Locate the cell with the specified text and output its (x, y) center coordinate. 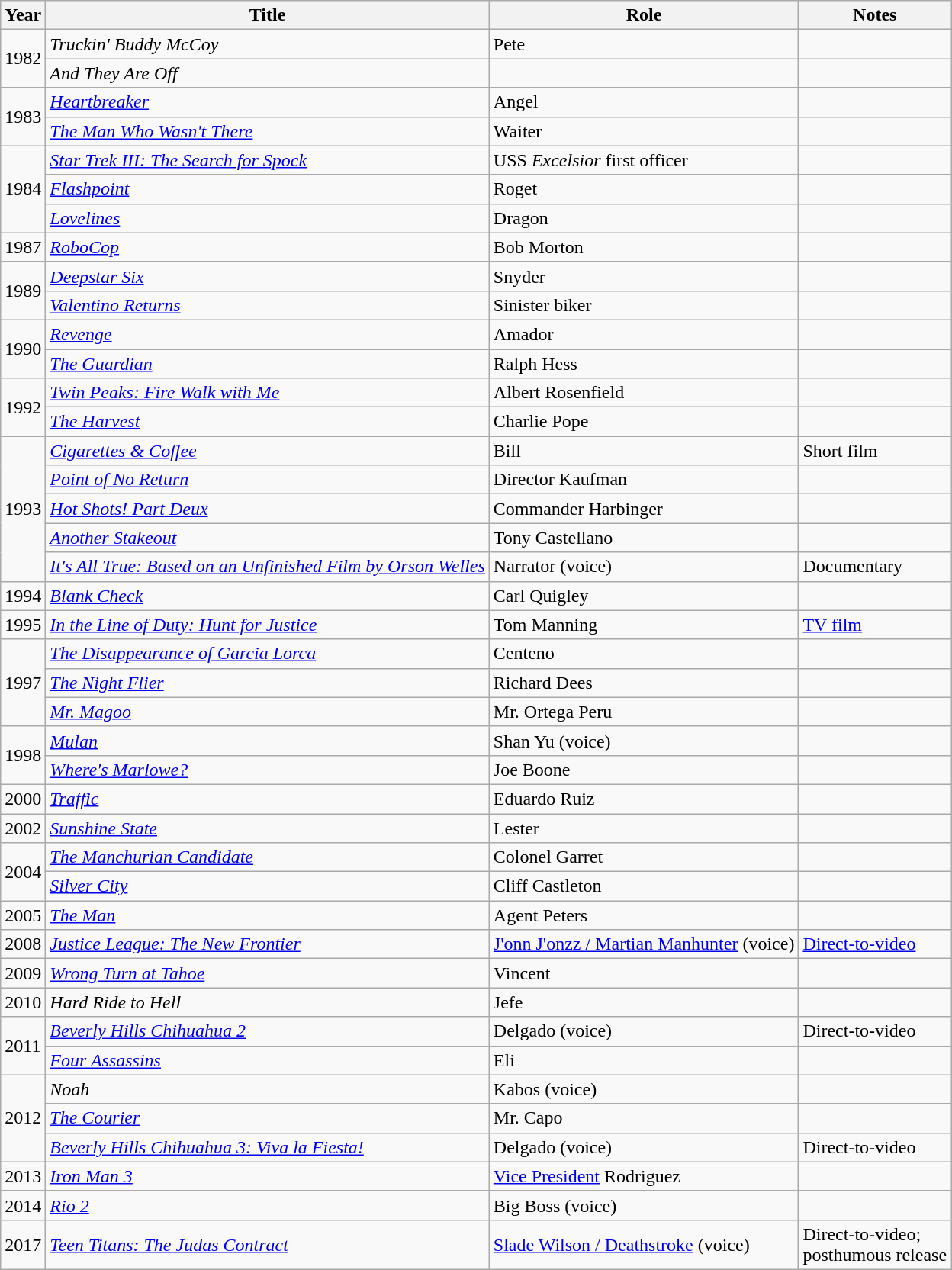
Vincent (644, 973)
Charlie Pope (644, 422)
Eduardo Ruiz (644, 799)
1992 (23, 407)
Bill (644, 451)
1990 (23, 349)
2008 (23, 944)
2012 (23, 1118)
1984 (23, 189)
2004 (23, 872)
Documentary (875, 567)
Year (23, 15)
Agent Peters (644, 915)
Ralph Hess (644, 364)
Short film (875, 451)
1983 (23, 117)
The Courier (268, 1118)
Roget (644, 189)
1997 (23, 683)
Tony Castellano (644, 538)
Kabos (voice) (644, 1089)
Eli (644, 1060)
Hard Ride to Hell (268, 1002)
Title (268, 15)
1989 (23, 291)
Mr. Ortega Peru (644, 712)
Lovelines (268, 218)
Sinister biker (644, 305)
Colonel Garret (644, 857)
Flashpoint (268, 189)
Heartbreaker (268, 102)
Joe Boone (644, 770)
2002 (23, 828)
Richard Dees (644, 683)
TV film (875, 625)
2013 (23, 1176)
Notes (875, 15)
Deepstar Six (268, 276)
Noah (268, 1089)
Carl Quigley (644, 596)
Cliff Castleton (644, 886)
Mulan (268, 741)
Four Assassins (268, 1060)
Vice President Rodriguez (644, 1176)
Bob Morton (644, 247)
J'onn J'onzz / Martian Manhunter (voice) (644, 944)
Blank Check (268, 596)
Shan Yu (voice) (644, 741)
The Night Flier (268, 683)
Big Boss (voice) (644, 1205)
Another Stakeout (268, 538)
Traffic (268, 799)
Mr. Capo (644, 1118)
Role (644, 15)
Cigarettes & Coffee (268, 451)
Albert Rosenfield (644, 393)
Revenge (268, 334)
It's All True: Based on an Unfinished Film by Orson Welles (268, 567)
The Man (268, 915)
2010 (23, 1002)
1982 (23, 59)
The Guardian (268, 364)
2005 (23, 915)
Beverly Hills Chihuahua 2 (268, 1031)
2011 (23, 1046)
Jefe (644, 1002)
1987 (23, 247)
Valentino Returns (268, 305)
Commander Harbinger (644, 509)
Tom Manning (644, 625)
Where's Marlowe? (268, 770)
The Disappearance of Garcia Lorca (268, 654)
Justice League: The New Frontier (268, 944)
Wrong Turn at Tahoe (268, 973)
Slade Wilson / Deathstroke (voice) (644, 1245)
Iron Man 3 (268, 1176)
Teen Titans: The Judas Contract (268, 1245)
The Harvest (268, 422)
The Manchurian Candidate (268, 857)
1995 (23, 625)
Centeno (644, 654)
Waiter (644, 131)
And They Are Off (268, 73)
Beverly Hills Chihuahua 3: Viva la Fiesta! (268, 1147)
The Man Who Wasn't There (268, 131)
Star Trek III: The Search for Spock (268, 160)
1993 (23, 509)
Lester (644, 828)
2014 (23, 1205)
Pete (644, 44)
Snyder (644, 276)
2000 (23, 799)
Twin Peaks: Fire Walk with Me (268, 393)
Direct-to-video; posthumous release (875, 1245)
Angel (644, 102)
2017 (23, 1245)
RoboCop (268, 247)
Point of No Return (268, 480)
In the Line of Duty: Hunt for Justice (268, 625)
Silver City (268, 886)
USS Excelsior first officer (644, 160)
Director Kaufman (644, 480)
Hot Shots! Part Deux (268, 509)
Mr. Magoo (268, 712)
1994 (23, 596)
Truckin' Buddy McCoy (268, 44)
Rio 2 (268, 1205)
Narrator (voice) (644, 567)
Amador (644, 334)
1998 (23, 755)
Sunshine State (268, 828)
2009 (23, 973)
Dragon (644, 218)
